Search for the cell housing the specified text and yield its [x, y] center coordinate. 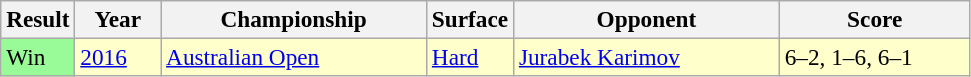
Australian Open [294, 57]
Championship [294, 19]
Hard [470, 57]
Year [118, 19]
Win [38, 57]
Opponent [647, 19]
Jurabek Karimov [647, 57]
Score [874, 19]
6–2, 1–6, 6–1 [874, 57]
2016 [118, 57]
Surface [470, 19]
Result [38, 19]
